Capture the cell that displays the provided text and extract its (X, Y) central coordinate. 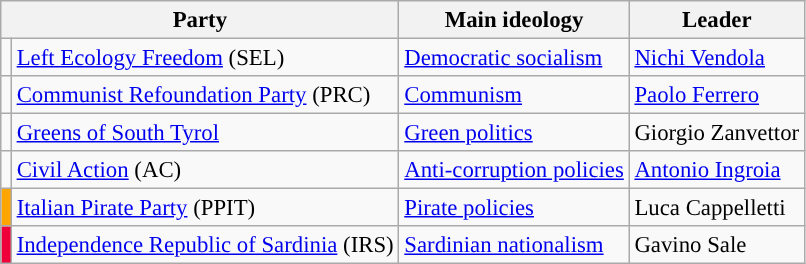
Democratic socialism (514, 58)
Sardinian nationalism (514, 245)
Antonio Ingroia (716, 170)
Pirate policies (514, 208)
Independence Republic of Sardinia (IRS) (205, 245)
Gavino Sale (716, 245)
Greens of South Tyrol (205, 133)
Communism (514, 95)
Anti-corruption policies (514, 170)
Luca Cappelletti (716, 208)
Party (200, 20)
Main ideology (514, 20)
Green politics (514, 133)
Communist Refoundation Party (PRC) (205, 95)
Nichi Vendola (716, 58)
Paolo Ferrero (716, 95)
Leader (716, 20)
Giorgio Zanvettor (716, 133)
Civil Action (AC) (205, 170)
Italian Pirate Party (PPIT) (205, 208)
Left Ecology Freedom (SEL) (205, 58)
